Scan for the cell matching the given text and deliver its (X, Y) coordinate at center. 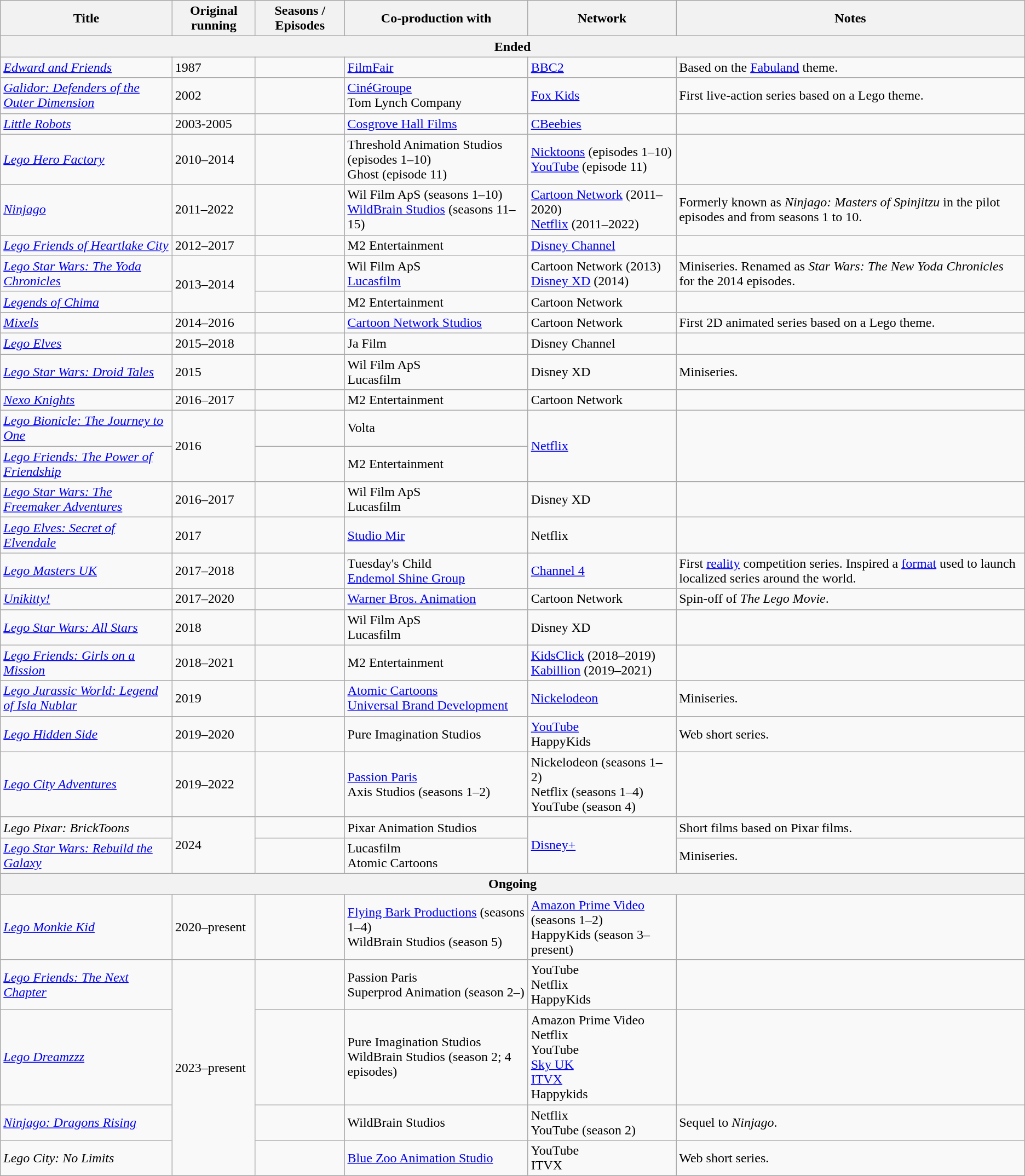
2018 (214, 627)
Original running (214, 19)
Legends of Chima (87, 302)
Ongoing (512, 884)
Cartoon Network (2011–2020)Netflix (2011–2022) (602, 210)
Little Robots (87, 124)
Pixar Animation Studios (436, 827)
Lego Star Wars: The Yoda Chronicles (87, 274)
Lego Masters UK (87, 570)
WildBrain Studios (436, 1122)
Co-production with (436, 19)
Cosgrove Hall Films (436, 124)
Lego Bionicle: The Journey to One (87, 428)
Network (602, 19)
Lego Star Wars: All Stars (87, 627)
2015 (214, 371)
Sequel to Ninjago. (851, 1122)
Wil Film ApS (seasons 1–10)WildBrain Studios (seasons 11–15) (436, 210)
Lego Friends: The Power of Friendship (87, 464)
Volta (436, 428)
Lego Dreamzzz (87, 1058)
Blue Zoo Animation Studio (436, 1158)
Channel 4 (602, 570)
Studio Mir (436, 535)
Nickelodeon (602, 699)
2019 (214, 699)
2014–2016 (214, 322)
Fox Kids (602, 95)
Lego Star Wars: Droid Tales (87, 371)
2024 (214, 845)
Tuesday's ChildEndemol Shine Group (436, 570)
Lego Hero Factory (87, 159)
Lego Friends: The Next Chapter (87, 985)
Cartoon Network Studios (436, 322)
BBC2 (602, 67)
2017–2018 (214, 570)
KidsClick (2018–2019)Kabillion (2019–2021) (602, 662)
2017–2020 (214, 599)
Lego Friends of Heartlake City (87, 245)
YouTubeNetflixHappyKids (602, 985)
Warner Bros. Animation (436, 599)
2018–2021 (214, 662)
2016 (214, 446)
Amazon Prime VideoNetflixYouTubeSky UKITVXHappykids (602, 1058)
Unikitty! (87, 599)
Lego City Adventures (87, 784)
Lego Star Wars: The Freemaker Adventures (87, 499)
Amazon Prime Video (seasons 1–2)HappyKids (season 3–present) (602, 927)
2010–2014 (214, 159)
Nexo Knights (87, 400)
First reality competition series. Inspired a format used to launch localized series around the world. (851, 570)
Lego Monkie Kid (87, 927)
Title (87, 19)
Threshold Animation Studios (episodes 1–10)Ghost (episode 11) (436, 159)
2020–present (214, 927)
Flying Bark Productions (seasons 1–4)WildBrain Studios (season 5) (436, 927)
LucasfilmAtomic Cartoons (436, 855)
Short films based on Pixar films. (851, 827)
Mixels (87, 322)
2012–2017 (214, 245)
2023–present (214, 1068)
Lego Hidden Side (87, 734)
Ended (512, 47)
First live-action series based on a Lego theme. (851, 95)
Ninjago: Dragons Rising (87, 1122)
Lego Jurassic World: Legend of Isla Nublar (87, 699)
Lego Pixar: BrickToons (87, 827)
Atomic CartoonsUniversal Brand Development (436, 699)
Nicktoons (episodes 1–10)YouTube (episode 11) (602, 159)
Edward and Friends (87, 67)
2011–2022 (214, 210)
2015–2018 (214, 343)
Passion ParisAxis Studios (seasons 1–2) (436, 784)
Seasons / Episodes (300, 19)
Lego Elves (87, 343)
1987 (214, 67)
2002 (214, 95)
Miniseries. Renamed as Star Wars: The New Yoda Chronicles for the 2014 episodes. (851, 274)
Based on the Fabuland theme. (851, 67)
Cartoon Network (2013)Disney XD (2014) (602, 274)
Spin-off of The Lego Movie. (851, 599)
Ninjago (87, 210)
Passion ParisSuperprod Animation (season 2–) (436, 985)
Pure Imagination Studios (436, 734)
Lego Elves: Secret of Elvendale (87, 535)
2019–2020 (214, 734)
FilmFair (436, 67)
Lego City: No Limits (87, 1158)
Nickelodeon (seasons 1–2)Netflix (seasons 1–4)YouTube (season 4) (602, 784)
YouTubeHappyKids (602, 734)
CinéGroupeTom Lynch Company (436, 95)
Lego Star Wars: Rebuild the Galaxy (87, 855)
Ja Film (436, 343)
Lego Friends: Girls on a Mission (87, 662)
Galidor: Defenders of the Outer Dimension (87, 95)
2003-2005 (214, 124)
YouTubeITVX (602, 1158)
Pure Imagination StudiosWildBrain Studios (season 2; 4 episodes) (436, 1058)
First 2D animated series based on a Lego theme. (851, 322)
2017 (214, 535)
CBeebies (602, 124)
NetflixYouTube (season 2) (602, 1122)
2013–2014 (214, 284)
Formerly known as Ninjago: Masters of Spinjitzu in the pilot episodes and from seasons 1 to 10. (851, 210)
2019–2022 (214, 784)
Disney+ (602, 845)
Notes (851, 19)
